Return the [X, Y] coordinate for the center point of the cell that contains the specified text.  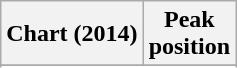
Chart (2014) [72, 34]
Peakposition [189, 34]
